Capture the cell that displays the provided text and extract its [X, Y] central coordinate. 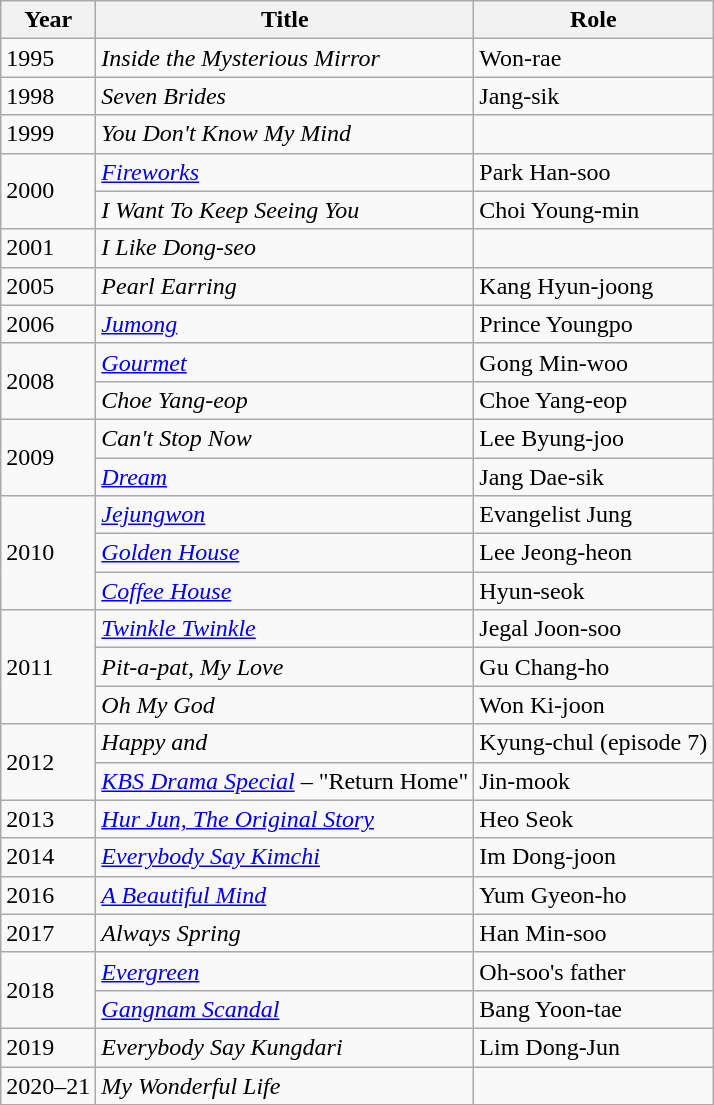
Inside the Mysterious Mirror [285, 58]
2010 [48, 553]
2012 [48, 762]
Jang-sik [594, 96]
Title [285, 20]
Prince Youngpo [594, 324]
Hyun-seok [594, 591]
Golden House [285, 553]
Lee Byung-joo [594, 438]
Everybody Say Kimchi [285, 857]
Fireworks [285, 172]
Lim Dong-Jun [594, 1047]
Pit-a-pat, My Love [285, 667]
Evergreen [285, 971]
Happy and [285, 743]
2006 [48, 324]
Can't Stop Now [285, 438]
Han Min-soo [594, 933]
2011 [48, 667]
Yum Gyeon-ho [594, 895]
2017 [48, 933]
Year [48, 20]
Everybody Say Kungdari [285, 1047]
2020–21 [48, 1085]
Choi Young-min [594, 210]
2013 [48, 819]
2001 [48, 248]
Oh-soo's father [594, 971]
You Don't Know My Mind [285, 134]
Kang Hyun-joong [594, 286]
Bang Yoon-tae [594, 1009]
1995 [48, 58]
Jegal Joon-soo [594, 629]
2016 [48, 895]
Park Han-soo [594, 172]
2019 [48, 1047]
Jumong [285, 324]
Gourmet [285, 362]
Im Dong-joon [594, 857]
1999 [48, 134]
Heo Seok [594, 819]
Lee Jeong-heon [594, 553]
Role [594, 20]
2005 [48, 286]
Won-rae [594, 58]
1998 [48, 96]
I Like Dong-seo [285, 248]
2008 [48, 381]
Jin-mook [594, 781]
KBS Drama Special – "Return Home" [285, 781]
Coffee House [285, 591]
2009 [48, 457]
2000 [48, 191]
Seven Brides [285, 96]
Evangelist Jung [594, 515]
Dream [285, 477]
A Beautiful Mind [285, 895]
Gong Min-woo [594, 362]
My Wonderful Life [285, 1085]
Gu Chang-ho [594, 667]
Jejungwon [285, 515]
Jang Dae-sik [594, 477]
2014 [48, 857]
Won Ki-joon [594, 705]
2018 [48, 990]
Hur Jun, The Original Story [285, 819]
Kyung-chul (episode 7) [594, 743]
Always Spring [285, 933]
Twinkle Twinkle [285, 629]
I Want To Keep Seeing You [285, 210]
Pearl Earring [285, 286]
Oh My God [285, 705]
Gangnam Scandal [285, 1009]
